Identify which cell holds the provided text, then report its (x, y) central coordinate. 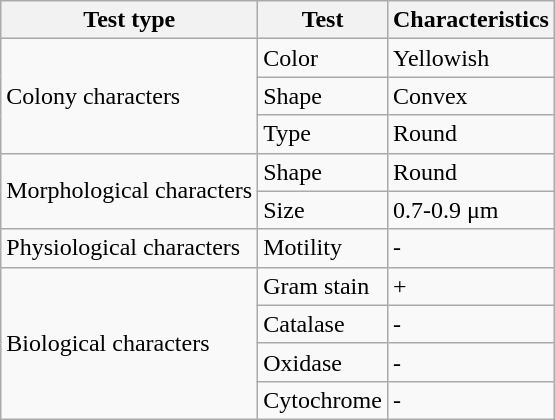
Physiological characters (130, 248)
Convex (470, 96)
Size (323, 210)
Gram stain (323, 286)
Test (323, 20)
+ (470, 286)
Colony characters (130, 96)
Color (323, 58)
Characteristics (470, 20)
Yellowish (470, 58)
Morphological characters (130, 191)
Catalase (323, 324)
0.7-0.9 μm (470, 210)
Motility (323, 248)
Oxidase (323, 362)
Test type (130, 20)
Biological characters (130, 343)
Type (323, 134)
Cytochrome (323, 400)
